From the cell containing the given text, extract its center point as (x, y) coordinate. 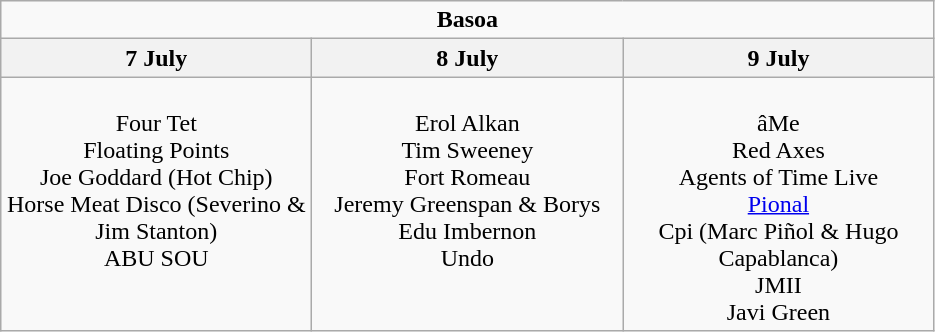
âMe Red Axes Agents of Time Live Pional Cpi (Marc Piñol & Hugo Capablanca) JMII Javi Green (778, 204)
7 July (156, 58)
8 July (468, 58)
Erol Alkan Tim Sweeney Fort Romeau Jeremy Greenspan & Borys Edu Imbernon Undo (468, 204)
9 July (778, 58)
Four Tet Floating Points Joe Goddard (Hot Chip) Horse Meat Disco (Severino & Jim Stanton) ABU SOU (156, 204)
Basoa (468, 20)
